Return [x, y] of the center of cell containing provided text 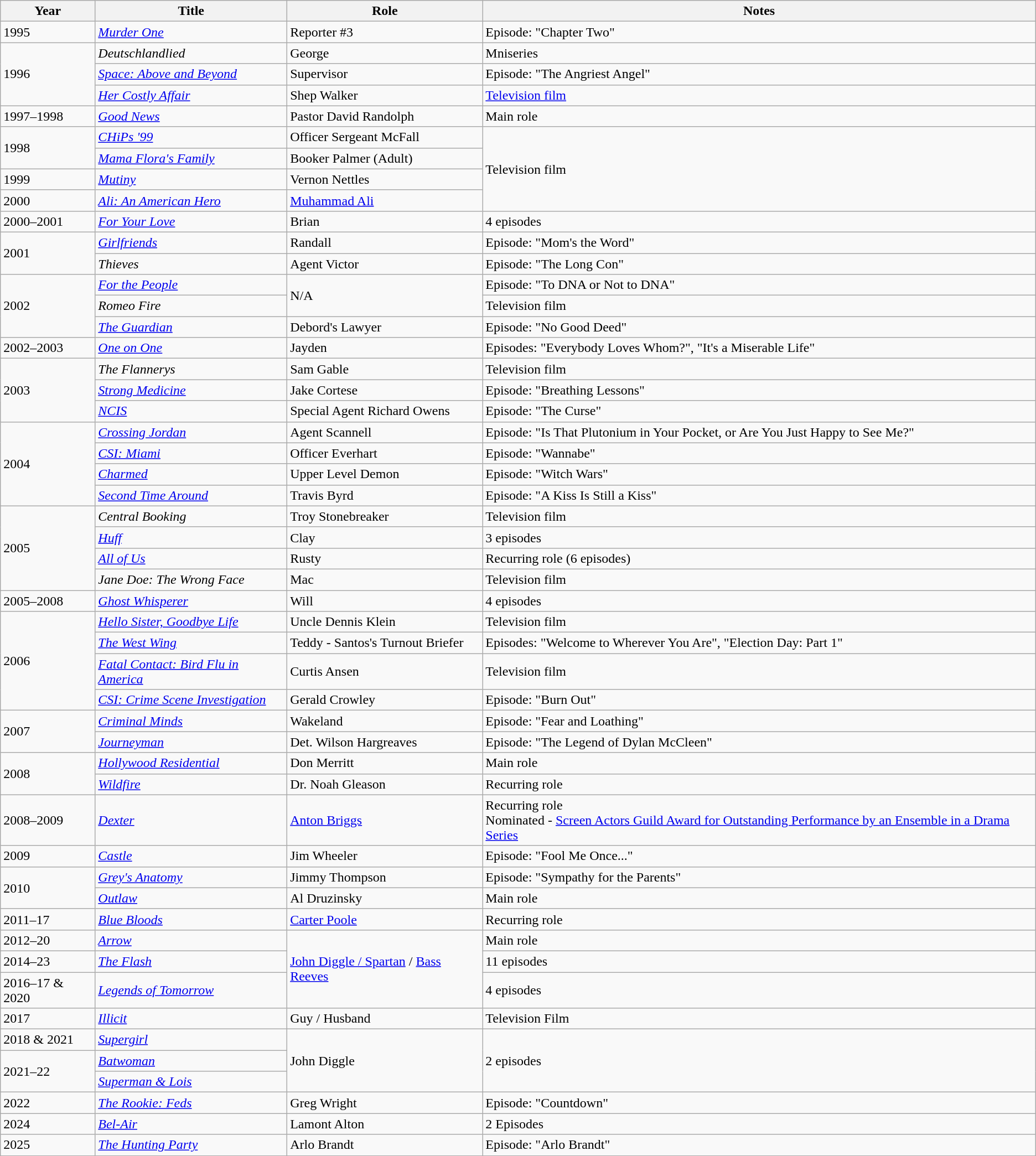
The Flash [191, 961]
Mutiny [191, 179]
Travis Byrd [385, 495]
Castle [191, 856]
Randall [385, 242]
Central Booking [191, 516]
Episode: "Is That Plutonium in Your Pocket, or Are You Just Happy to See Me?" [759, 432]
Her Costly Affair [191, 95]
Mniseries [759, 53]
2005–2008 [48, 600]
2016–17 & 2020 [48, 989]
2017 [48, 1019]
Jimmy Thompson [385, 877]
Episodes: "Welcome to Wherever You Are", "Election Day: Part 1" [759, 643]
Television Film [759, 1019]
Pastor David Randolph [385, 116]
Special Agent Richard Owens [385, 411]
Upper Level Demon [385, 474]
2003 [48, 390]
Booker Palmer (Adult) [385, 158]
Episode: "Breathing Lessons" [759, 390]
Anton Briggs [385, 820]
Curtis Ansen [385, 672]
The Flannerys [191, 369]
CSI: Crime Scene Investigation [191, 700]
Arlo Brandt [385, 1145]
Outlaw [191, 898]
Officer Sergeant McFall [385, 137]
Strong Medicine [191, 390]
Girlfriends [191, 242]
Debord's Lawyer [385, 327]
2018 & 2021 [48, 1040]
Hollywood Residential [191, 763]
Role [385, 11]
Recurring roleNominated - Screen Actors Guild Award for Outstanding Performance by an Ensemble in a Drama Series [759, 820]
2012–20 [48, 940]
The Rookie: Feds [191, 1103]
2008 [48, 774]
Troy Stonebreaker [385, 516]
2025 [48, 1145]
Al Druzinsky [385, 898]
Lamont Alton [385, 1124]
Teddy - Santos's Turnout Briefer [385, 643]
2005 [48, 548]
Episode: "Countdown" [759, 1103]
Rusty [385, 558]
3 episodes [759, 537]
Murder One [191, 32]
Episode: "The Angriest Angel" [759, 74]
Episodes: "Everybody Loves Whom?", "It's a Miserable Life" [759, 348]
Journeyman [191, 742]
Episode: "Fear and Loathing" [759, 721]
Episode: "The Long Con" [759, 264]
Muhammad Ali [385, 200]
Officer Everhart [385, 453]
Charmed [191, 474]
2000–2001 [48, 221]
Arrow [191, 940]
George [385, 53]
Romeo Fire [191, 306]
CHiPs '99 [191, 137]
2014–23 [48, 961]
Bel-Air [191, 1124]
2007 [48, 732]
Jake Cortese [385, 390]
1998 [48, 148]
For the People [191, 285]
For Your Love [191, 221]
Episode: "To DNA or Not to DNA" [759, 285]
Good News [191, 116]
Illicit [191, 1019]
Episode: "A Kiss Is Still a Kiss" [759, 495]
1997–1998 [48, 116]
2001 [48, 253]
1999 [48, 179]
Title [191, 11]
Grey's Anatomy [191, 877]
2022 [48, 1103]
Episode: "Sympathy for the Parents" [759, 877]
Episode: "No Good Deed" [759, 327]
Agent Scannell [385, 432]
Brian [385, 221]
The West Wing [191, 643]
Ghost Whisperer [191, 600]
Will [385, 600]
Uncle Dennis Klein [385, 622]
Greg Wright [385, 1103]
2008–2009 [48, 820]
Batwoman [191, 1061]
Jayden [385, 348]
Episode: "Burn Out" [759, 700]
2024 [48, 1124]
2 Episodes [759, 1124]
Jim Wheeler [385, 856]
Ali: An American Hero [191, 200]
Episode: "The Legend of Dylan McCleen" [759, 742]
Shep Walker [385, 95]
NCIS [191, 411]
Year [48, 11]
Det. Wilson Hargreaves [385, 742]
Mama Flora's Family [191, 158]
Clay [385, 537]
Sam Gable [385, 369]
Notes [759, 11]
Criminal Minds [191, 721]
Dr. Noah Gleason [385, 784]
N/A [385, 296]
Space: Above and Beyond [191, 74]
Crossing Jordan [191, 432]
John Diggle / Spartan / Bass Reeves [385, 968]
Vernon Nettles [385, 179]
Fatal Contact: Bird Flu in America [191, 672]
Supervisor [385, 74]
Legends of Tomorrow [191, 989]
CSI: Miami [191, 453]
The Guardian [191, 327]
Recurring role (6 episodes) [759, 558]
1996 [48, 74]
2002–2003 [48, 348]
All of Us [191, 558]
Thieves [191, 264]
Dexter [191, 820]
2 episodes [759, 1061]
Guy / Husband [385, 1019]
Wildfire [191, 784]
Episode: "Chapter Two" [759, 32]
Episode: "Fool Me Once..." [759, 856]
Supergirl [191, 1040]
Episode: "The Curse" [759, 411]
2000 [48, 200]
Episode: "Witch Wars" [759, 474]
Episode: "Mom's the Word" [759, 242]
2006 [48, 661]
Mac [385, 579]
11 episodes [759, 961]
Don Merritt [385, 763]
Superman & Lois [191, 1082]
One on One [191, 348]
Episode: "Arlo Brandt" [759, 1145]
Blue Bloods [191, 919]
Reporter #3 [385, 32]
2021–22 [48, 1071]
The Hunting Party [191, 1145]
John Diggle [385, 1061]
Agent Victor [385, 264]
Carter Poole [385, 919]
2010 [48, 888]
Wakeland [385, 721]
Episode: "Wannabe" [759, 453]
Second Time Around [191, 495]
Jane Doe: The Wrong Face [191, 579]
Hello Sister, Goodbye Life [191, 622]
2009 [48, 856]
2011–17 [48, 919]
Gerald Crowley [385, 700]
2004 [48, 464]
Deutschlandlied [191, 53]
Huff [191, 537]
1995 [48, 32]
2002 [48, 306]
